Locate the cell with the specified text and output its [X, Y] center coordinate. 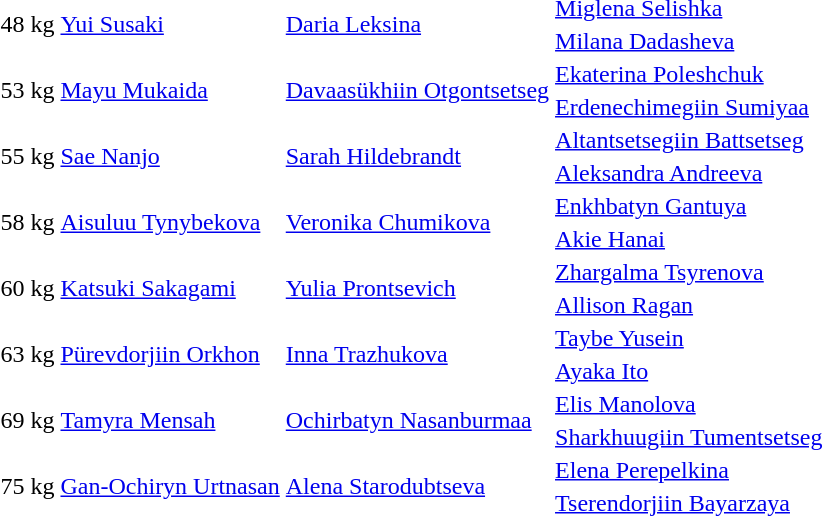
Katsuki Sakagami [170, 288]
Sae Nanjo [170, 156]
Ochirbatyn Nasanburmaa [417, 420]
Veronika Chumikova [417, 222]
Yulia Prontsevich [417, 288]
Mayu Mukaida [170, 90]
Aisuluu Tynybekova [170, 222]
Davaasükhiin Otgontsetseg [417, 90]
Sarah Hildebrandt [417, 156]
Inna Trazhukova [417, 354]
Pürevdorjiin Orkhon [170, 354]
Tamyra Mensah [170, 420]
